Locate the cell with the specified text and output its [x, y] center coordinate. 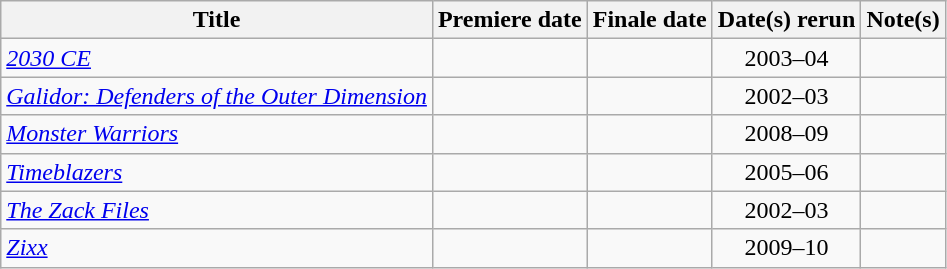
The Zack Files [217, 210]
Premiere date [510, 20]
Note(s) [903, 20]
2030 CE [217, 58]
Zixx [217, 248]
Galidor: Defenders of the Outer Dimension [217, 96]
Title [217, 20]
Date(s) rerun [786, 20]
Finale date [650, 20]
Timeblazers [217, 172]
2003–04 [786, 58]
2009–10 [786, 248]
Monster Warriors [217, 134]
2008–09 [786, 134]
2005–06 [786, 172]
